Locate the cell with the specified text and output its (X, Y) center coordinate. 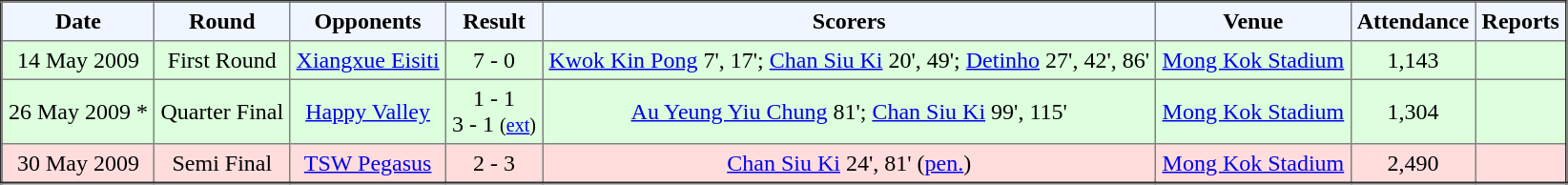
Chan Siu Ki 24', 81' (pen.) (849, 164)
Semi Final (222, 164)
Reports (1521, 21)
26 May 2009 * (78, 112)
30 May 2009 (78, 164)
Quarter Final (222, 112)
Attendance (1413, 21)
Round (222, 21)
First Round (222, 60)
Date (78, 21)
7 - 0 (494, 60)
Happy Valley (368, 112)
2,490 (1413, 164)
2 - 3 (494, 164)
Scorers (849, 21)
1 - 1 3 - 1 (ext) (494, 112)
14 May 2009 (78, 60)
1,143 (1413, 60)
Au Yeung Yiu Chung 81'; Chan Siu Ki 99', 115' (849, 112)
TSW Pegasus (368, 164)
Xiangxue Eisiti (368, 60)
Opponents (368, 21)
Venue (1253, 21)
Result (494, 21)
Kwok Kin Pong 7', 17'; Chan Siu Ki 20', 49'; Detinho 27', 42', 86' (849, 60)
1,304 (1413, 112)
